Return (x, y) of the center of cell containing provided text 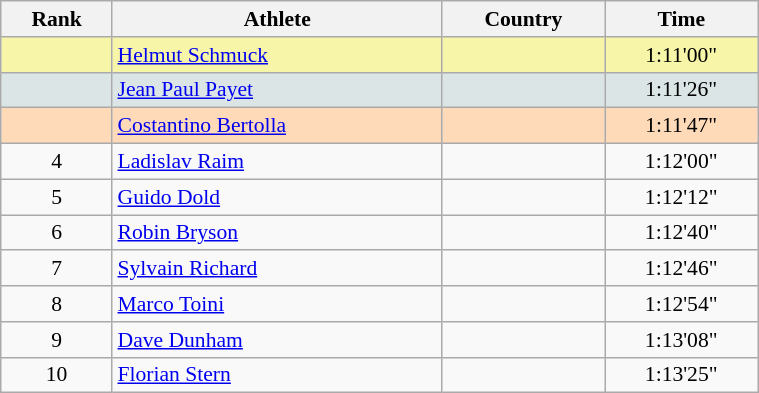
Athlete (277, 19)
1:11'47" (682, 126)
1:12'00" (682, 162)
5 (57, 197)
Rank (57, 19)
Jean Paul Payet (277, 90)
8 (57, 304)
Marco Toini (277, 304)
1:12'54" (682, 304)
Helmut Schmuck (277, 55)
Florian Stern (277, 375)
9 (57, 340)
10 (57, 375)
1:13'25" (682, 375)
1:12'12" (682, 197)
Guido Dold (277, 197)
Time (682, 19)
1:13'08" (682, 340)
Ladislav Raim (277, 162)
Costantino Bertolla (277, 126)
Sylvain Richard (277, 269)
Dave Dunham (277, 340)
1:12'40" (682, 233)
1:11'26" (682, 90)
6 (57, 233)
Country (524, 19)
4 (57, 162)
7 (57, 269)
Robin Bryson (277, 233)
1:11'00" (682, 55)
1:12'46" (682, 269)
